Detect which cell encompasses the target text, then output its (x, y) center coordinate. 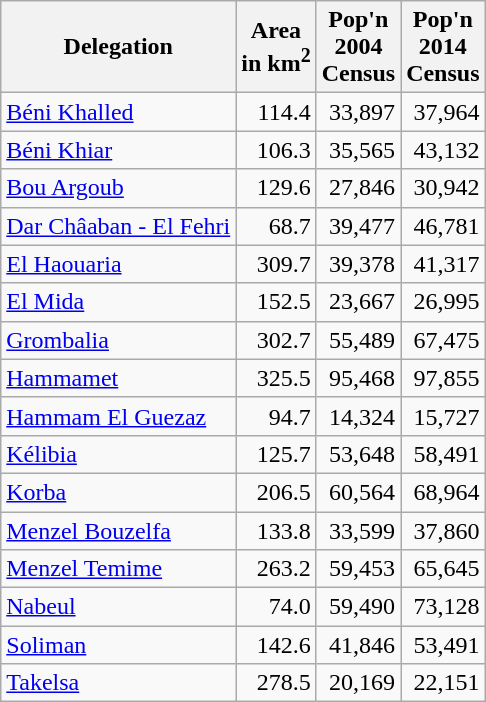
35,565 (358, 150)
Pop'n 2004Census (358, 47)
59,490 (358, 607)
278.5 (276, 683)
33,599 (358, 531)
39,378 (358, 264)
Pop'n 2014Census (443, 47)
Menzel Bouzelfa (118, 531)
Béni Khalled (118, 112)
68.7 (276, 226)
Hammam El Guezaz (118, 416)
60,564 (358, 492)
26,995 (443, 302)
53,648 (358, 454)
55,489 (358, 340)
302.7 (276, 340)
59,453 (358, 569)
El Mida (118, 302)
325.5 (276, 378)
37,860 (443, 531)
41,317 (443, 264)
129.6 (276, 188)
Bou Argoub (118, 188)
65,645 (443, 569)
41,846 (358, 645)
46,781 (443, 226)
133.8 (276, 531)
Menzel Temime (118, 569)
Kélibia (118, 454)
58,491 (443, 454)
74.0 (276, 607)
97,855 (443, 378)
152.5 (276, 302)
94.7 (276, 416)
20,169 (358, 683)
Delegation (118, 47)
Korba (118, 492)
27,846 (358, 188)
15,727 (443, 416)
Area in km2 (276, 47)
Grombalia (118, 340)
Takelsa (118, 683)
33,897 (358, 112)
Soliman (118, 645)
Hammamet (118, 378)
206.5 (276, 492)
23,667 (358, 302)
53,491 (443, 645)
Béni Khiar (118, 150)
El Haouaria (118, 264)
68,964 (443, 492)
95,468 (358, 378)
106.3 (276, 150)
263.2 (276, 569)
43,132 (443, 150)
14,324 (358, 416)
37,964 (443, 112)
22,151 (443, 683)
Nabeul (118, 607)
67,475 (443, 340)
114.4 (276, 112)
39,477 (358, 226)
142.6 (276, 645)
125.7 (276, 454)
30,942 (443, 188)
309.7 (276, 264)
Dar Châaban - El Fehri (118, 226)
73,128 (443, 607)
